Scan for the cell matching the given text and deliver its [x, y] coordinate at center. 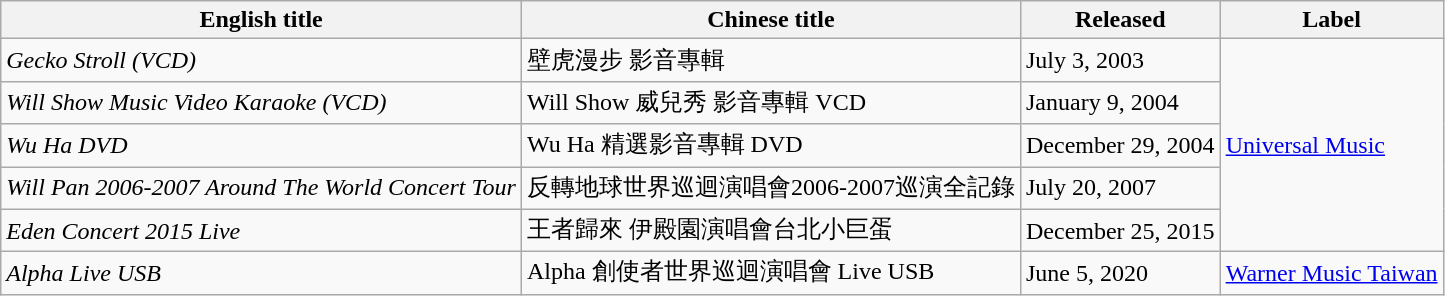
Will Show 威兒秀 影音專輯 VCD [770, 102]
Wu Ha 精選影音專輯 DVD [770, 146]
December 29, 2004 [1120, 146]
壁虎漫步 影音專輯 [770, 60]
Will Show Music Video Karaoke (VCD) [262, 102]
Warner Music Taiwan [1332, 274]
Eden Concert 2015 Live [262, 230]
Label [1332, 20]
English title [262, 20]
王者歸來 伊殿園演唱會台北小巨蛋 [770, 230]
Universal Music [1332, 146]
Chinese title [770, 20]
June 5, 2020 [1120, 274]
反轉地球世界巡迴演唱會2006-2007巡演全記錄 [770, 188]
December 25, 2015 [1120, 230]
January 9, 2004 [1120, 102]
Gecko Stroll (VCD) [262, 60]
July 3, 2003 [1120, 60]
Released [1120, 20]
Will Pan 2006-2007 Around The World Concert Tour [262, 188]
July 20, 2007 [1120, 188]
Wu Ha DVD [262, 146]
Alpha 創使者世界巡迴演唱會 Live USB [770, 274]
Alpha Live USB [262, 274]
